Extract the (X, Y) coordinate from the center of the cell holding the provided text.  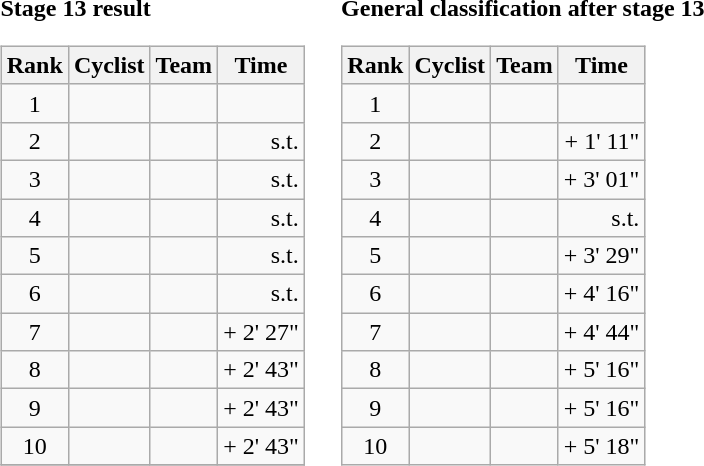
+ 2' 27" (262, 332)
+ 4' 44" (602, 332)
+ 5' 18" (602, 446)
+ 1' 11" (602, 141)
+ 4' 16" (602, 294)
+ 3' 01" (602, 179)
+ 3' 29" (602, 256)
